Output the (x, y) coordinate of the center of the cell containing the given text.  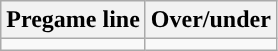
Over/under (210, 20)
Pregame line (74, 20)
